Capture the cell that displays the provided text and extract its (x, y) central coordinate. 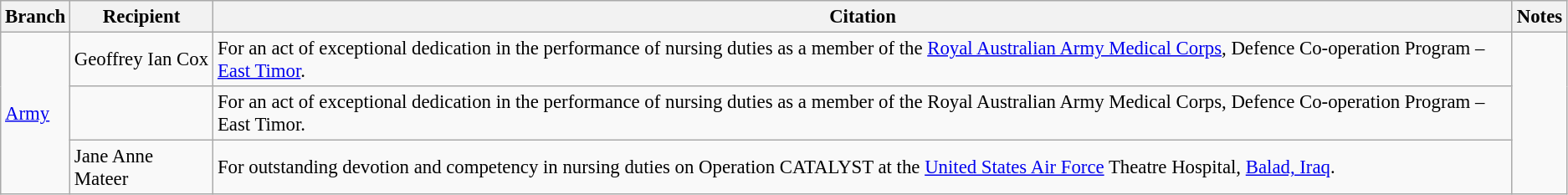
Notes (1540, 17)
Army (35, 114)
Branch (35, 17)
Citation (863, 17)
Recipient (142, 17)
Jane Anne Mateer (142, 167)
Geoffrey Ian Cox (142, 60)
For outstanding devotion and competency in nursing duties on Operation CATALYST at the United States Air Force Theatre Hospital, Balad, Iraq. (863, 167)
